From the cell containing the given text, extract its center point as (x, y) coordinate. 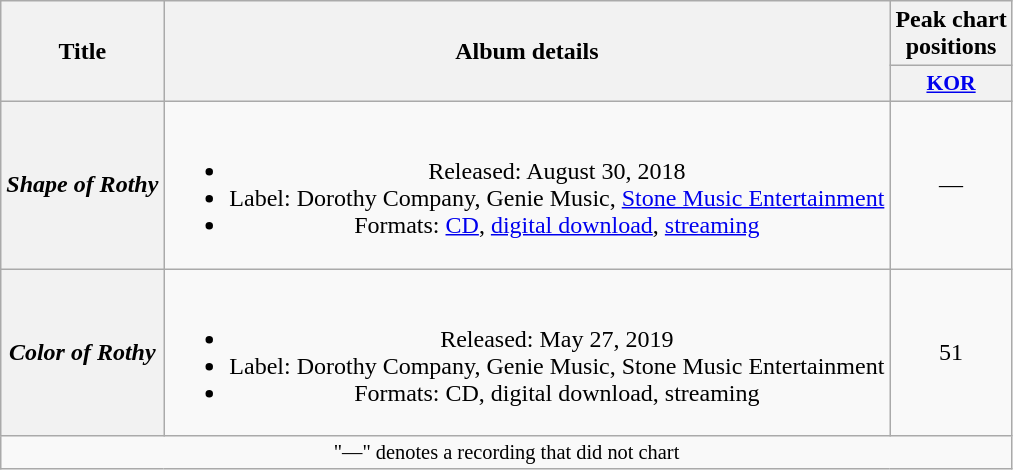
Released: May 27, 2019Label: Dorothy Company, Genie Music, Stone Music EntertainmentFormats: CD, digital download, streaming (527, 352)
51 (951, 352)
KOR (951, 84)
Shape of Rothy (82, 184)
Released: August 30, 2018Label: Dorothy Company, Genie Music, Stone Music EntertainmentFormats: CD, digital download, streaming (527, 184)
Album details (527, 52)
"—" denotes a recording that did not chart (506, 453)
Title (82, 52)
— (951, 184)
Color of Rothy (82, 352)
Peak chartpositions (951, 34)
